For the text-containing cell, return its midpoint in (X, Y) coordinate format. 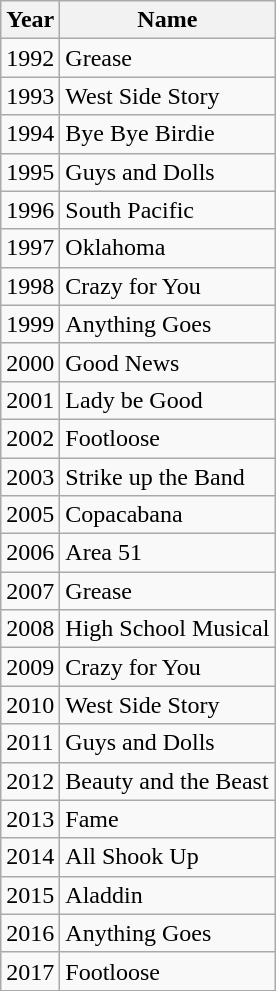
1996 (30, 210)
2011 (30, 743)
Area 51 (168, 553)
1999 (30, 324)
2006 (30, 553)
2003 (30, 477)
Year (30, 20)
2001 (30, 400)
Lady be Good (168, 400)
1993 (30, 96)
2010 (30, 705)
2000 (30, 362)
2002 (30, 438)
Aladdin (168, 895)
Fame (168, 819)
1994 (30, 134)
2014 (30, 857)
2012 (30, 781)
2016 (30, 933)
1998 (30, 286)
1997 (30, 248)
Strike up the Band (168, 477)
Good News (168, 362)
2013 (30, 819)
2009 (30, 667)
2007 (30, 591)
Beauty and the Beast (168, 781)
Copacabana (168, 515)
High School Musical (168, 629)
2008 (30, 629)
Oklahoma (168, 248)
South Pacific (168, 210)
All Shook Up (168, 857)
Bye Bye Birdie (168, 134)
2015 (30, 895)
1992 (30, 58)
2017 (30, 971)
Name (168, 20)
1995 (30, 172)
2005 (30, 515)
